Provide the (x, y) coordinate of the cell's center where the given text is located.  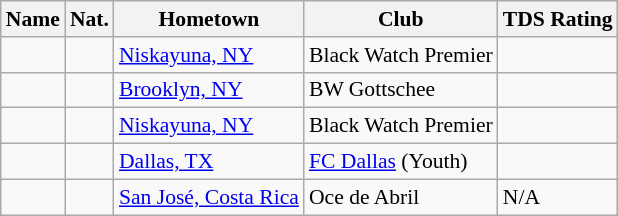
Club (401, 19)
BW Gottschee (401, 90)
Brooklyn, NY (209, 90)
San José, Costa Rica (209, 197)
Hometown (209, 19)
TDS Rating (558, 19)
Nat. (90, 19)
Name (33, 19)
Dallas, TX (209, 162)
N/A (558, 197)
Oce de Abril (401, 197)
FC Dallas (Youth) (401, 162)
